Determine the (x, y) coordinate at the center of the cell enclosing the given text.  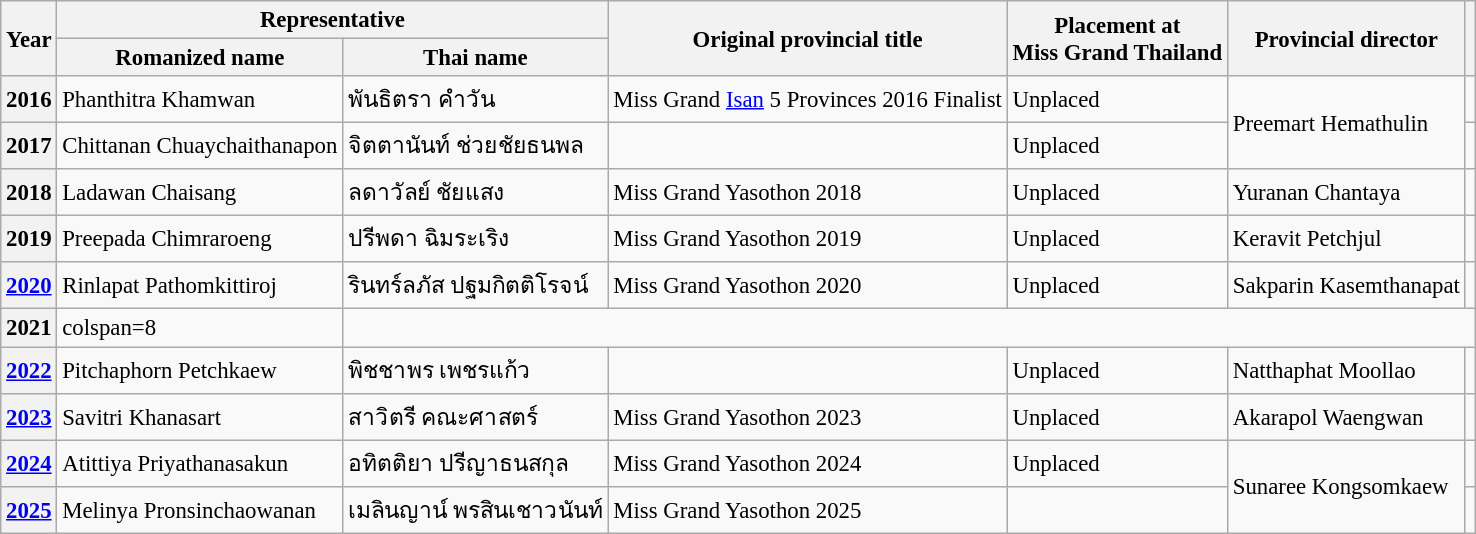
พิชชาพร เพชรแก้ว (476, 370)
Chittanan Chuaychaithanapon (200, 146)
Savitri Khanasart (200, 416)
Atittiya Priyathanasakun (200, 464)
Miss Grand Yasothon 2023 (808, 416)
รินทร์ลภัส ปฐมกิตติโรจน์ (476, 286)
2025 (29, 510)
Placement atMiss Grand Thailand (1117, 38)
Ladawan Chaisang (200, 192)
Pitchaphorn Petchkaew (200, 370)
Miss Grand Yasothon 2020 (808, 286)
Preepada Chimraroeng (200, 240)
Melinya Pronsinchaowanan (200, 510)
Miss Grand Yasothon 2018 (808, 192)
2023 (29, 416)
Preemart Hemathulin (1346, 122)
2016 (29, 100)
อทิตติยา ปรีญาธนสกุล (476, 464)
Miss Grand Yasothon 2024 (808, 464)
Miss Grand Isan 5 Provinces 2016 Finalist (808, 100)
เมลินญาน์ พรสินเชาวนันท์ (476, 510)
Romanized name (200, 58)
Provincial director (1346, 38)
Miss Grand Yasothon 2025 (808, 510)
จิตตานันท์ ช่วยชัยธนพล (476, 146)
Yuranan Chantaya (1346, 192)
Year (29, 38)
Representative (332, 20)
Akarapol Waengwan (1346, 416)
Keravit Petchjul (1346, 240)
ลดาวัลย์ ชัยแสง (476, 192)
2024 (29, 464)
2020 (29, 286)
Thai name (476, 58)
2022 (29, 370)
Sunaree Kongsomkaew (1346, 486)
Miss Grand Yasothon 2019 (808, 240)
colspan=8 (200, 328)
Sakparin Kasemthanapat (1346, 286)
2021 (29, 328)
2018 (29, 192)
ปรีพดา ฉิมระเริง (476, 240)
Phanthitra Khamwan (200, 100)
Rinlapat Pathomkittiroj (200, 286)
สาวิตรี คณะศาสตร์ (476, 416)
2019 (29, 240)
Original provincial title (808, 38)
Natthaphat Moollao (1346, 370)
พันธิตรา คำวัน (476, 100)
2017 (29, 146)
